Extract the (x, y) coordinate from the center of the cell holding the provided text.  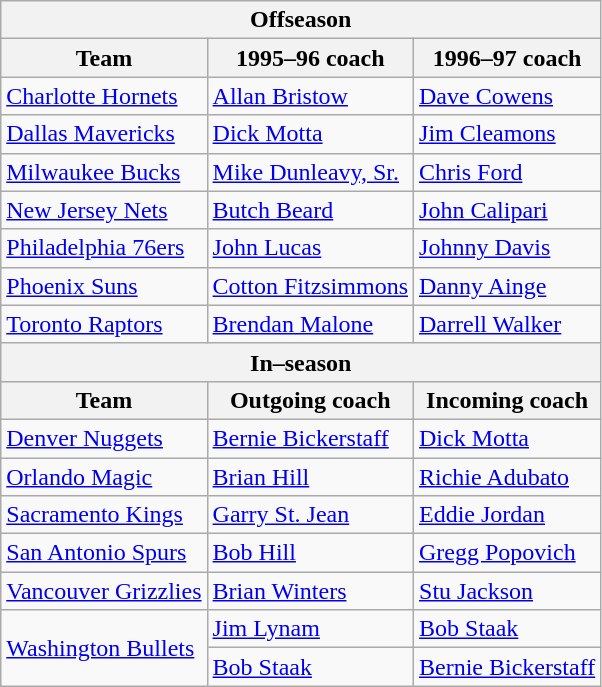
Bob Hill (310, 553)
Washington Bullets (104, 648)
Butch Beard (310, 210)
Orlando Magic (104, 477)
1995–96 coach (310, 58)
Allan Bristow (310, 96)
Milwaukee Bucks (104, 172)
Brian Hill (310, 477)
Offseason (301, 20)
Jim Lynam (310, 629)
Cotton Fitzsimmons (310, 286)
Outgoing coach (310, 400)
Dave Cowens (508, 96)
San Antonio Spurs (104, 553)
1996–97 coach (508, 58)
Incoming coach (508, 400)
In–season (301, 362)
Dallas Mavericks (104, 134)
Brian Winters (310, 591)
Philadelphia 76ers (104, 248)
John Lucas (310, 248)
John Calipari (508, 210)
Charlotte Hornets (104, 96)
Richie Adubato (508, 477)
New Jersey Nets (104, 210)
Eddie Jordan (508, 515)
Vancouver Grizzlies (104, 591)
Phoenix Suns (104, 286)
Johnny Davis (508, 248)
Darrell Walker (508, 324)
Jim Cleamons (508, 134)
Sacramento Kings (104, 515)
Denver Nuggets (104, 438)
Gregg Popovich (508, 553)
Stu Jackson (508, 591)
Brendan Malone (310, 324)
Chris Ford (508, 172)
Toronto Raptors (104, 324)
Danny Ainge (508, 286)
Mike Dunleavy, Sr. (310, 172)
Garry St. Jean (310, 515)
